Output the (x, y) coordinate of the center of the cell containing the given text.  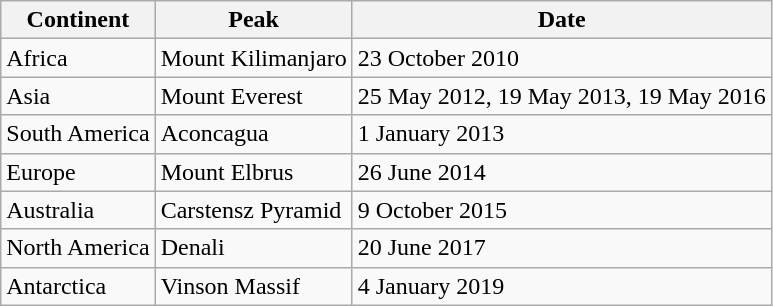
26 June 2014 (562, 172)
Europe (78, 172)
Vinson Massif (254, 286)
25 May 2012, 19 May 2013, 19 May 2016 (562, 96)
Date (562, 20)
South America (78, 134)
9 October 2015 (562, 210)
1 January 2013 (562, 134)
North America (78, 248)
Denali (254, 248)
20 June 2017 (562, 248)
Mount Kilimanjaro (254, 58)
Mount Everest (254, 96)
Continent (78, 20)
Antarctica (78, 286)
23 October 2010 (562, 58)
Carstensz Pyramid (254, 210)
Aconcagua (254, 134)
Mount Elbrus (254, 172)
Australia (78, 210)
Asia (78, 96)
Peak (254, 20)
Africa (78, 58)
4 January 2019 (562, 286)
